For the text-containing cell, return its midpoint in [X, Y] coordinate format. 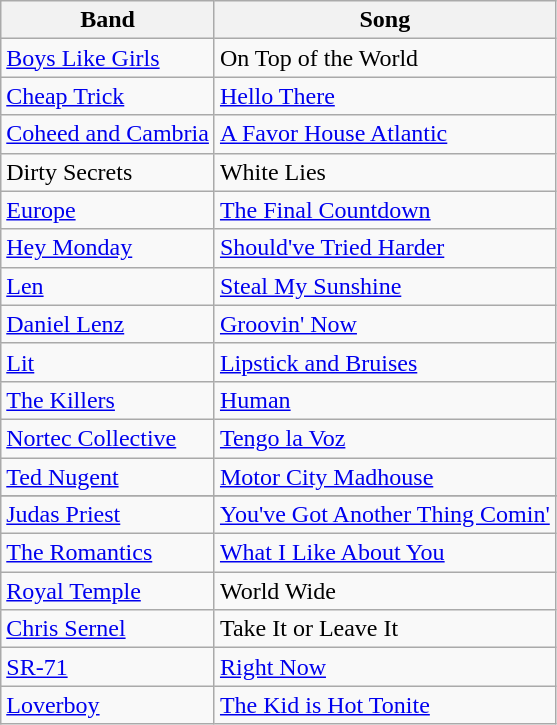
Steal My Sunshine [384, 286]
Human [384, 400]
Lipstick and Bruises [384, 362]
Take It or Leave It [384, 629]
What I Like About You [384, 553]
Ted Nugent [108, 477]
Nortec Collective [108, 438]
The Killers [108, 400]
Len [108, 286]
Dirty Secrets [108, 172]
Hey Monday [108, 248]
Europe [108, 210]
Hello There [384, 96]
White Lies [384, 172]
The Kid is Hot Tonite [384, 705]
Royal Temple [108, 591]
SR-71 [108, 667]
The Final Countdown [384, 210]
Chris Sernel [108, 629]
Lit [108, 362]
Daniel Lenz [108, 324]
Boys Like Girls [108, 58]
Tengo la Voz [384, 438]
Groovin' Now [384, 324]
Should've Tried Harder [384, 248]
Song [384, 20]
Cheap Trick [108, 96]
On Top of the World [384, 58]
The Romantics [108, 553]
Band [108, 20]
World Wide [384, 591]
Loverboy [108, 705]
Coheed and Cambria [108, 134]
You've Got Another Thing Comin' [384, 515]
Judas Priest [108, 515]
A Favor House Atlantic [384, 134]
Motor City Madhouse [384, 477]
Right Now [384, 667]
